Provide the [X, Y] coordinate of the cell's center where the given text is located.  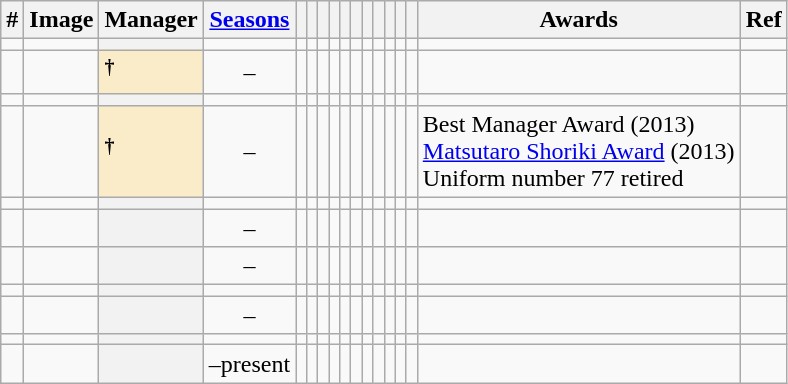
Seasons [249, 20]
–present [249, 364]
Manager [151, 20]
Image [62, 20]
# [12, 20]
Best Manager Award (2013)Matsutaro Shoriki Award (2013)Uniform number 77 retired [578, 151]
Awards [578, 20]
Ref [764, 20]
